From the cell containing the given text, extract its center point as (X, Y) coordinate. 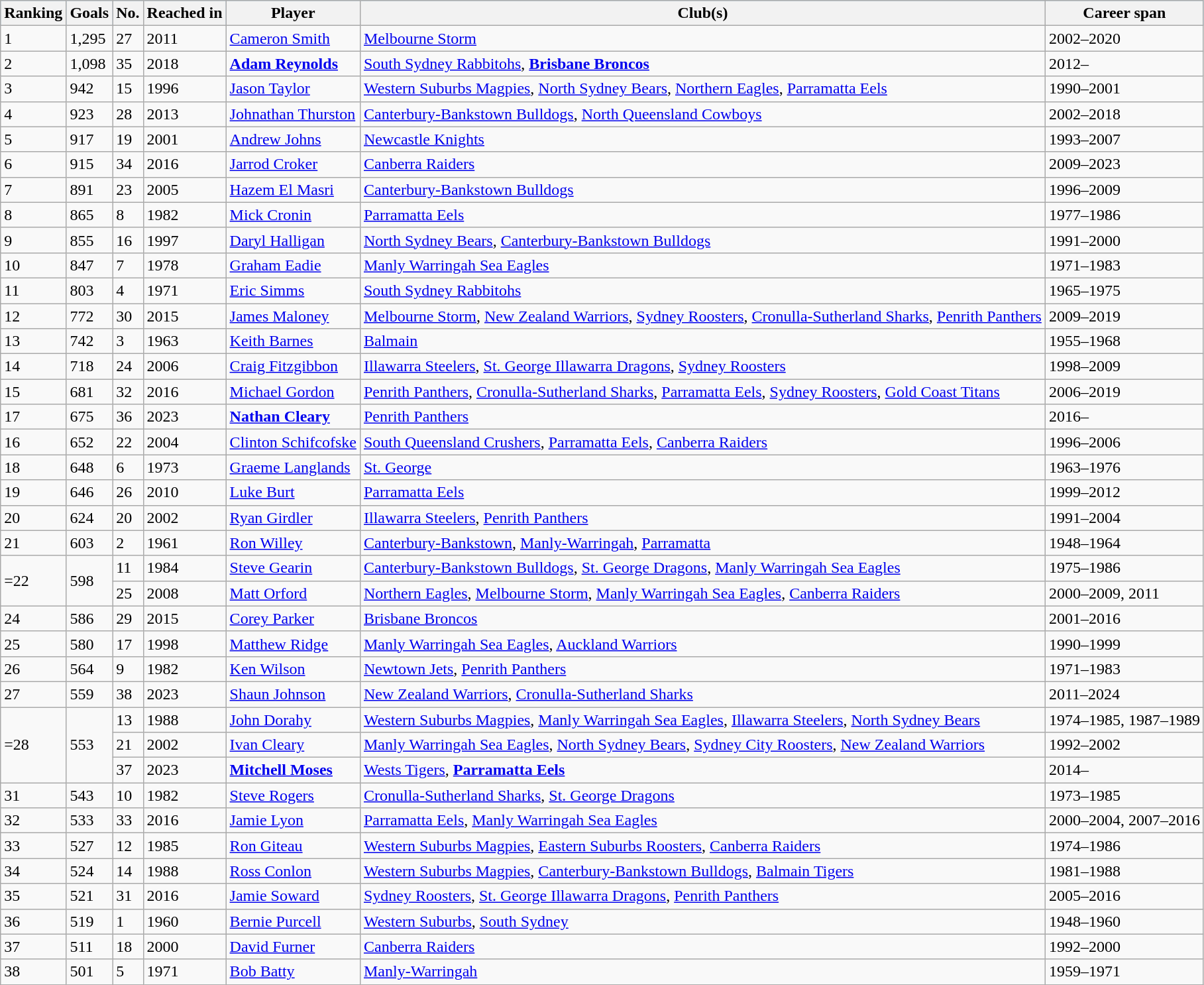
Manly-Warringah (702, 972)
1996–2009 (1124, 190)
Career span (1124, 13)
Manly Warringah Sea Eagles, Auckland Warriors (702, 644)
803 (89, 290)
Bernie Purcell (293, 921)
29 (128, 618)
Eric Simms (293, 290)
Manly Warringah Sea Eagles (702, 265)
Canterbury-Bankstown Bulldogs, St. George Dragons, Manly Warringah Sea Eagles (702, 568)
1990–2001 (1124, 89)
Western Suburbs Magpies, North Sydney Bears, Northern Eagles, Parramatta Eels (702, 89)
524 (89, 871)
1965–1975 (1124, 290)
1973 (184, 467)
2018 (184, 64)
Hazem El Masri (293, 190)
2011 (184, 38)
James Maloney (293, 316)
942 (89, 89)
527 (89, 846)
675 (89, 417)
2000 (184, 947)
Mick Cronin (293, 215)
1948–1964 (1124, 543)
1959–1971 (1124, 972)
1963–1976 (1124, 467)
New Zealand Warriors, Cronulla-Sutherland Sharks (702, 694)
2000–2004, 2007–2016 (1124, 821)
Adam Reynolds (293, 64)
1955–1968 (1124, 341)
Keith Barnes (293, 341)
2005 (184, 190)
Newcastle Knights (702, 139)
1998 (184, 644)
2004 (184, 442)
Ross Conlon (293, 871)
Ken Wilson (293, 669)
1981–1988 (1124, 871)
Ranking (33, 13)
Mitchell Moses (293, 770)
Illawarra Steelers, St. George Illawarra Dragons, Sydney Roosters (702, 367)
580 (89, 644)
Andrew Johns (293, 139)
Penrith Panthers, Cronulla-Sutherland Sharks, Parramatta Eels, Sydney Roosters, Gold Coast Titans (702, 392)
Western Suburbs Magpies, Canterbury-Bankstown Bulldogs, Balmain Tigers (702, 871)
855 (89, 240)
511 (89, 947)
2001 (184, 139)
23 (128, 190)
1992–2002 (1124, 745)
Shaun Johnson (293, 694)
847 (89, 265)
1961 (184, 543)
=28 (33, 744)
2006 (184, 367)
Jamie Lyon (293, 821)
1990–1999 (1124, 644)
624 (89, 518)
586 (89, 618)
681 (89, 392)
Northern Eagles, Melbourne Storm, Manly Warringah Sea Eagles, Canberra Raiders (702, 593)
1978 (184, 265)
Jason Taylor (293, 89)
2016– (1124, 417)
2002–2018 (1124, 114)
Penrith Panthers (702, 417)
1,295 (89, 38)
648 (89, 467)
1998–2009 (1124, 367)
Luke Burt (293, 492)
718 (89, 367)
Canterbury-Bankstown Bulldogs, North Queensland Cowboys (702, 114)
Matthew Ridge (293, 644)
923 (89, 114)
1996–2006 (1124, 442)
1997 (184, 240)
Canterbury-Bankstown, Manly-Warringah, Parramatta (702, 543)
South Sydney Rabbitohs (702, 290)
Manly Warringah Sea Eagles, North Sydney Bears, Sydney City Roosters, New Zealand Warriors (702, 745)
2009–2023 (1124, 164)
865 (89, 215)
Brisbane Broncos (702, 618)
2010 (184, 492)
559 (89, 694)
Parramatta Eels, Manly Warringah Sea Eagles (702, 821)
2006–2019 (1124, 392)
501 (89, 972)
Sydney Roosters, St. George Illawarra Dragons, Penrith Panthers (702, 896)
Jarrod Croker (293, 164)
South Queensland Crushers, Parramatta Eels, Canberra Raiders (702, 442)
Reached in (184, 13)
1963 (184, 341)
2008 (184, 593)
915 (89, 164)
Johnathan Thurston (293, 114)
Newtown Jets, Penrith Panthers (702, 669)
Corey Parker (293, 618)
1992–2000 (1124, 947)
Western Suburbs Magpies, Eastern Suburbs Roosters, Canberra Raiders (702, 846)
1948–1960 (1124, 921)
2012– (1124, 64)
Steve Gearin (293, 568)
Cronulla-Sutherland Sharks, St. George Dragons (702, 795)
Clinton Schifcofske (293, 442)
Cameron Smith (293, 38)
Illawarra Steelers, Penrith Panthers (702, 518)
2005–2016 (1124, 896)
1975–1986 (1124, 568)
598 (89, 581)
22 (128, 442)
646 (89, 492)
Goals (89, 13)
Wests Tigers, Parramatta Eels (702, 770)
Ron Willey (293, 543)
652 (89, 442)
1996 (184, 89)
David Furner (293, 947)
1960 (184, 921)
891 (89, 190)
742 (89, 341)
Steve Rogers (293, 795)
Nathan Cleary (293, 417)
2014– (1124, 770)
2001–2016 (1124, 618)
John Dorahy (293, 719)
Bob Batty (293, 972)
1973–1985 (1124, 795)
521 (89, 896)
28 (128, 114)
Graeme Langlands (293, 467)
Club(s) (702, 13)
1977–1986 (1124, 215)
Daryl Halligan (293, 240)
Melbourne Storm (702, 38)
2002–2020 (1124, 38)
North Sydney Bears, Canterbury-Bankstown Bulldogs (702, 240)
Ryan Girdler (293, 518)
Western Suburbs, South Sydney (702, 921)
519 (89, 921)
553 (89, 744)
No. (128, 13)
1991–2004 (1124, 518)
543 (89, 795)
2009–2019 (1124, 316)
Western Suburbs Magpies, Manly Warringah Sea Eagles, Illawarra Steelers, North Sydney Bears (702, 719)
917 (89, 139)
1999–2012 (1124, 492)
Ron Giteau (293, 846)
1993–2007 (1124, 139)
2013 (184, 114)
603 (89, 543)
30 (128, 316)
Michael Gordon (293, 392)
Melbourne Storm, New Zealand Warriors, Sydney Roosters, Cronulla-Sutherland Sharks, Penrith Panthers (702, 316)
Ivan Cleary (293, 745)
533 (89, 821)
1,098 (89, 64)
=22 (33, 581)
1974–1985, 1987–1989 (1124, 719)
564 (89, 669)
St. George (702, 467)
South Sydney Rabbitohs, Brisbane Broncos (702, 64)
1974–1986 (1124, 846)
Canterbury-Bankstown Bulldogs (702, 190)
Matt Orford (293, 593)
1991–2000 (1124, 240)
Graham Eadie (293, 265)
Jamie Soward (293, 896)
Balmain (702, 341)
1985 (184, 846)
1984 (184, 568)
Craig Fitzgibbon (293, 367)
Player (293, 13)
2000–2009, 2011 (1124, 593)
772 (89, 316)
2011–2024 (1124, 694)
